Capture the cell that displays the provided text and extract its [X, Y] central coordinate. 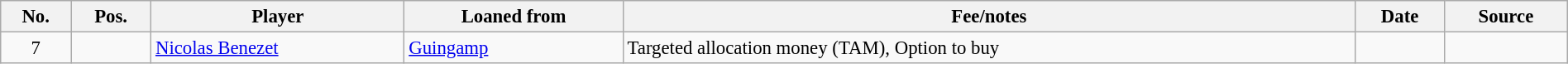
Loaned from [514, 17]
Date [1400, 17]
Player [278, 17]
Targeted allocation money (TAM), Option to buy [989, 48]
No. [36, 17]
Source [1507, 17]
Fee/notes [989, 17]
Nicolas Benezet [278, 48]
7 [36, 48]
Guingamp [514, 48]
Pos. [111, 17]
